Return the (X, Y) coordinate for the center point of the cell that contains the specified text.  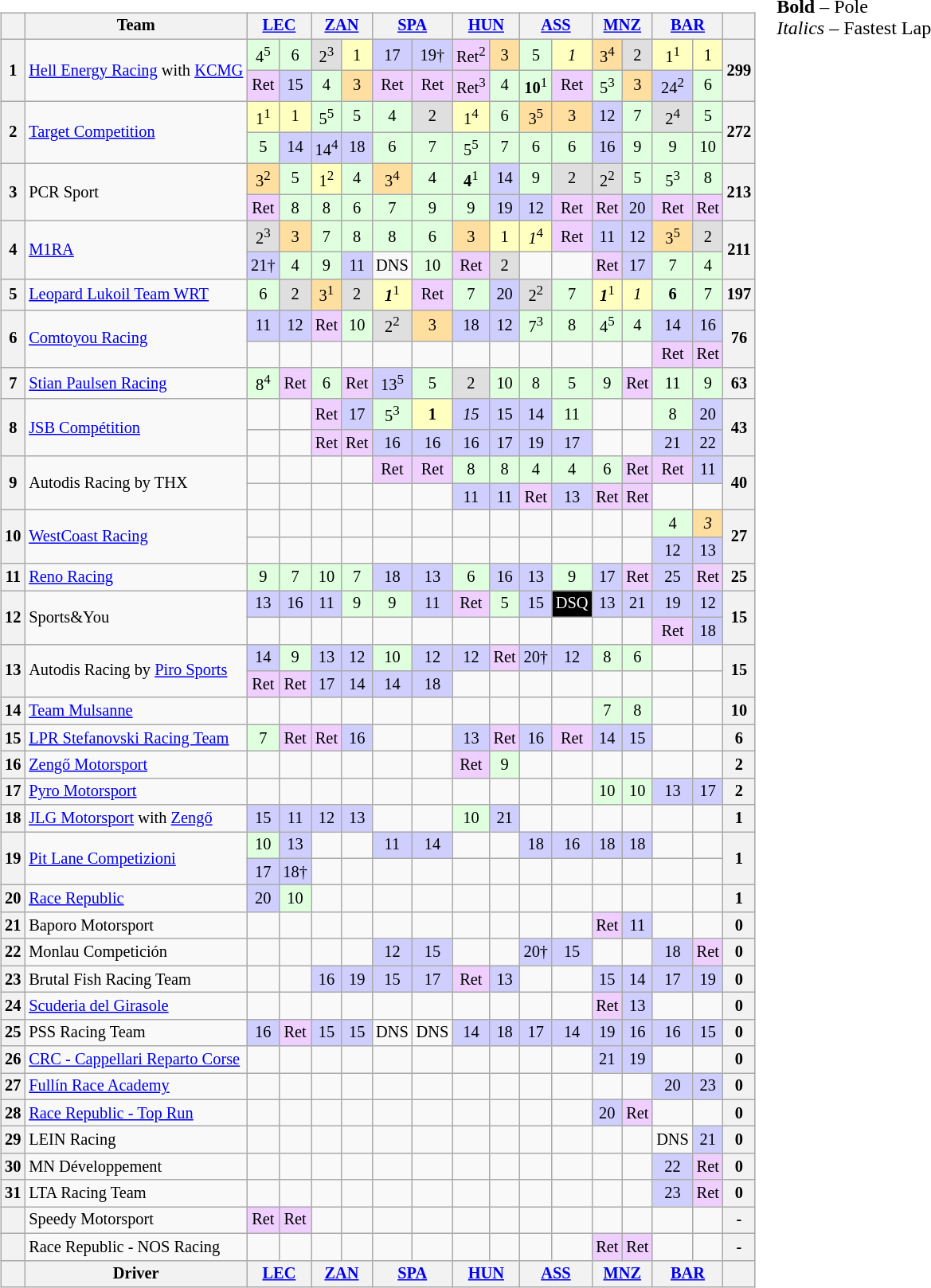
Race Republic - NOS Racing (135, 1247)
63 (739, 384)
211 (739, 250)
30 (13, 1167)
MN Développement (135, 1167)
JSB Compétition (135, 428)
213 (739, 193)
Race Republic (135, 899)
144 (327, 148)
Race Republic - Top Run (135, 1113)
Autodis Racing by Piro Sports (135, 670)
41 (471, 178)
Fullín Race Academy (135, 1087)
Ret2 (471, 54)
18† (295, 872)
Stian Paulsen Racing (135, 384)
Reno Racing (135, 577)
73 (536, 325)
Brutal Fish Racing Team (135, 979)
Pyro Motorsport (135, 791)
Speedy Motorsport (135, 1220)
M1RA (135, 250)
272 (739, 132)
Pit Lane Competizioni (135, 858)
242 (672, 86)
Hell Energy Racing with KCMG (135, 70)
Leopard Lukoil Team WRT (135, 295)
DSQ (572, 604)
LTA Racing Team (135, 1193)
40 (739, 482)
LEIN Racing (135, 1140)
76 (739, 339)
PSS Racing Team (135, 1032)
WestCoast Racing (135, 537)
Autodis Racing by THX (135, 482)
21† (263, 266)
PCR Sport (135, 193)
Driver (135, 1274)
26 (13, 1060)
Team (135, 26)
Zengő Motorsport (135, 765)
Scuderia del Girasole (135, 1006)
Target Competition (135, 132)
JLG Motorsport with Zengő (135, 818)
Sports&You (135, 618)
CRC - Cappellari Reparto Corse (135, 1060)
Ret3 (471, 86)
19† (432, 54)
84 (263, 384)
101 (536, 86)
299 (739, 70)
43 (739, 428)
29 (13, 1140)
Comtoyou Racing (135, 339)
Baporo Motorsport (135, 926)
135 (392, 384)
LPR Stefanovski Racing Team (135, 738)
Monlau Competición (135, 952)
32 (263, 178)
197 (739, 295)
Team Mulsanne (135, 711)
28 (13, 1113)
